Output the (x, y) coordinate of the center of the cell containing the given text.  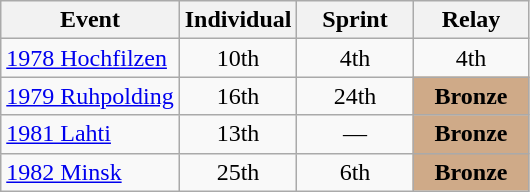
Relay (471, 20)
13th (238, 134)
Event (90, 20)
24th (355, 96)
— (355, 134)
1981 Lahti (90, 134)
16th (238, 96)
1979 Ruhpolding (90, 96)
Sprint (355, 20)
1978 Hochfilzen (90, 58)
1982 Minsk (90, 172)
Individual (238, 20)
6th (355, 172)
25th (238, 172)
10th (238, 58)
